Find where the given text appears and provide that cell's center as (x, y) coordinate. 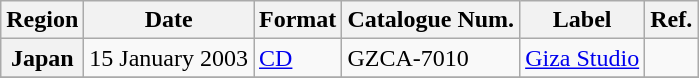
Label (582, 20)
15 January 2003 (169, 58)
Format (298, 20)
CD (298, 58)
Date (169, 20)
Region (42, 20)
Giza Studio (582, 58)
Japan (42, 58)
Ref. (672, 20)
GZCA-7010 (431, 58)
Catalogue Num. (431, 20)
